Provide the [X, Y] coordinate of the cell's center where the given text is located.  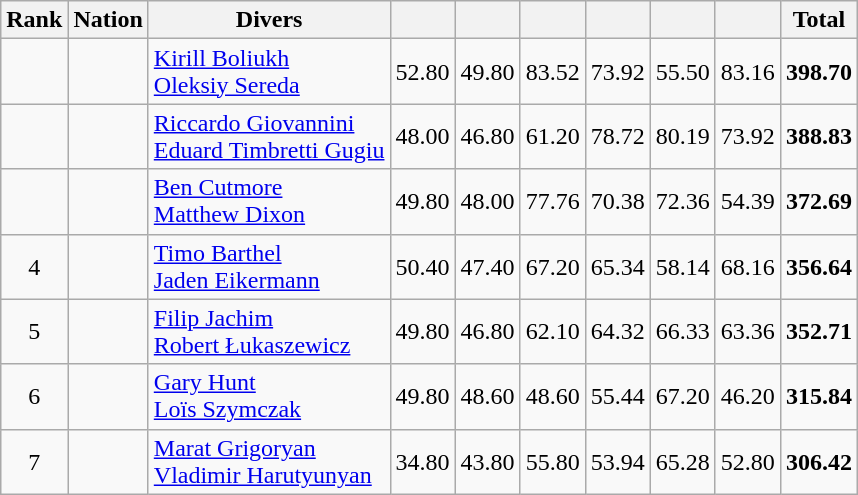
54.39 [748, 202]
55.44 [618, 396]
5 [34, 332]
4 [34, 266]
66.33 [682, 332]
Timo BarthelJaden Eikermann [269, 266]
306.42 [818, 462]
7 [34, 462]
78.72 [618, 136]
34.80 [422, 462]
53.94 [618, 462]
Total [818, 20]
Gary HuntLoïs Szymczak [269, 396]
80.19 [682, 136]
Nation [108, 20]
388.83 [818, 136]
70.38 [618, 202]
83.16 [748, 72]
398.70 [818, 72]
47.40 [488, 266]
6 [34, 396]
Ben CutmoreMatthew Dixon [269, 202]
Marat GrigoryanVladimir Harutyunyan [269, 462]
72.36 [682, 202]
352.71 [818, 332]
65.34 [618, 266]
83.52 [552, 72]
Kirill BoliukhOleksiy Sereda [269, 72]
315.84 [818, 396]
372.69 [818, 202]
Filip JachimRobert Łukaszewicz [269, 332]
58.14 [682, 266]
63.36 [748, 332]
68.16 [748, 266]
55.80 [552, 462]
356.64 [818, 266]
Riccardo GiovanniniEduard Timbretti Gugiu [269, 136]
50.40 [422, 266]
43.80 [488, 462]
64.32 [618, 332]
77.76 [552, 202]
Divers [269, 20]
65.28 [682, 462]
62.10 [552, 332]
61.20 [552, 136]
Rank [34, 20]
55.50 [682, 72]
46.20 [748, 396]
